Provide the [X, Y] coordinate of the cell's center where the given text is located.  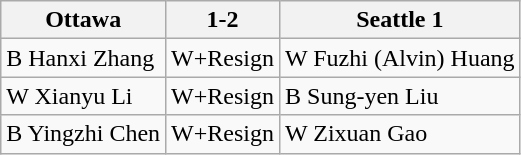
Seattle 1 [400, 20]
Ottawa [84, 20]
W Xianyu Li [84, 96]
W Zixuan Gao [400, 134]
B Hanxi Zhang [84, 58]
B Sung-yen Liu [400, 96]
W Fuzhi (Alvin) Huang [400, 58]
1-2 [223, 20]
B Yingzhi Chen [84, 134]
